Identify which cell holds the provided text, then report its (x, y) central coordinate. 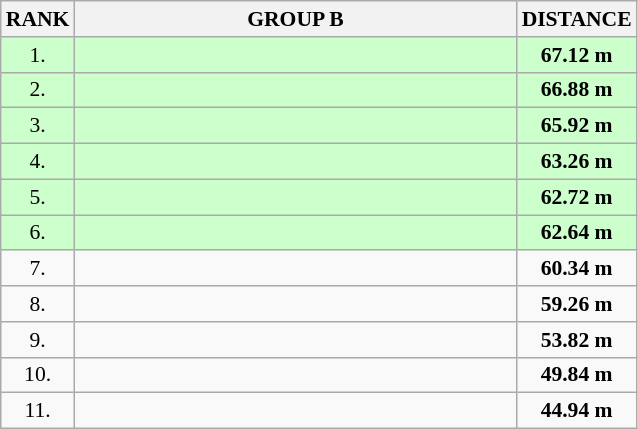
65.92 m (577, 126)
63.26 m (577, 162)
60.34 m (577, 269)
RANK (38, 19)
5. (38, 197)
2. (38, 90)
6. (38, 233)
9. (38, 340)
44.94 m (577, 411)
66.88 m (577, 90)
62.72 m (577, 197)
GROUP B (295, 19)
3. (38, 126)
62.64 m (577, 233)
4. (38, 162)
59.26 m (577, 304)
10. (38, 375)
53.82 m (577, 340)
49.84 m (577, 375)
11. (38, 411)
8. (38, 304)
DISTANCE (577, 19)
1. (38, 55)
67.12 m (577, 55)
7. (38, 269)
